Extract the [x, y] coordinate from the center of the cell holding the provided text.  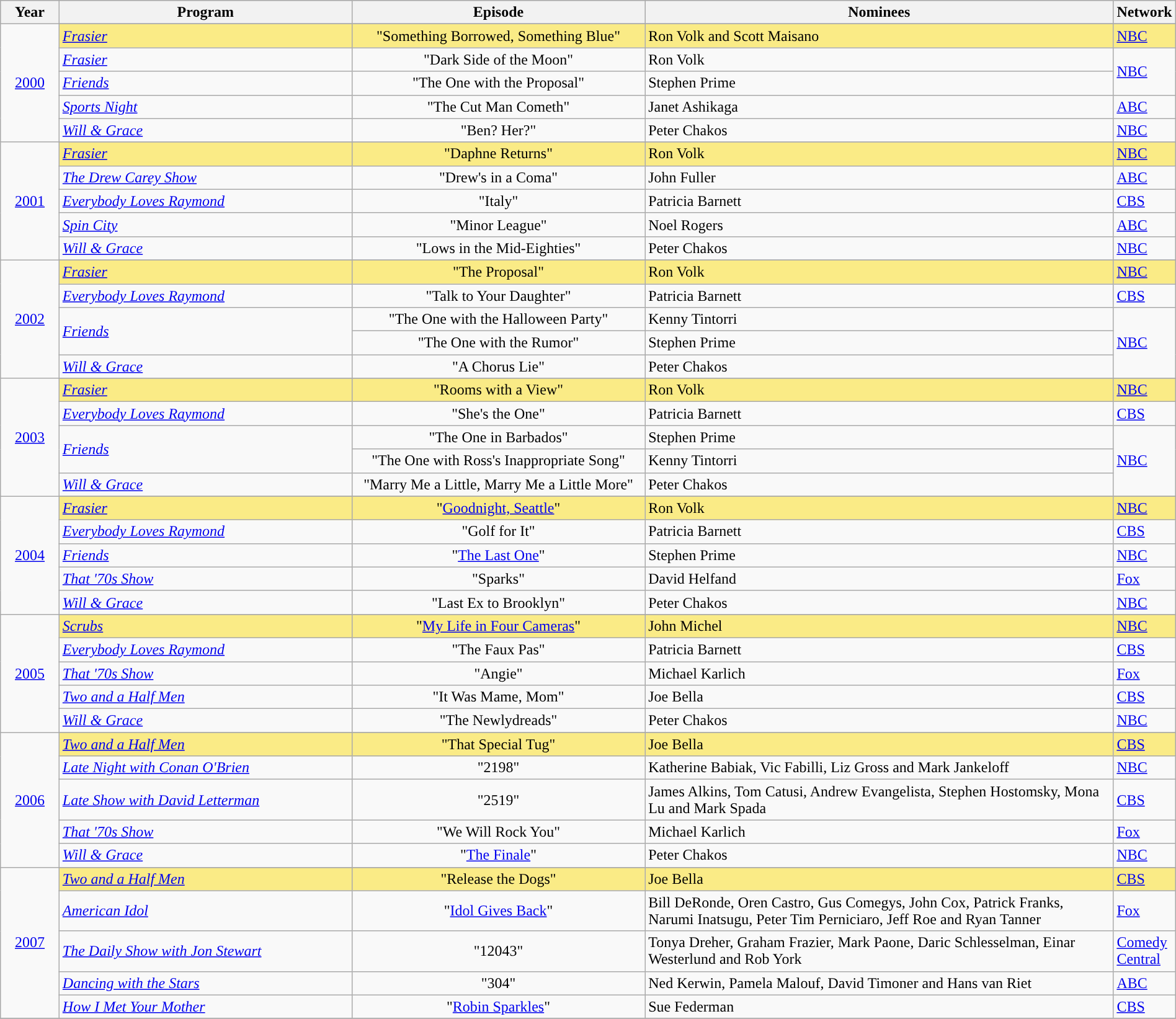
"It Was Mame, Mom" [498, 697]
2001 [30, 201]
David Helfand [880, 579]
Program [205, 12]
Spin City [205, 225]
Bill DeRonde, Oren Castro, Gus Comegys, John Cox, Patrick Franks, Narumi Inatsugu, Peter Tim Perniciaro, Jeff Roe and Ryan Tanner [880, 910]
American Idol [205, 910]
"Marry Me a Little, Marry Me a Little More" [498, 484]
"Lows in the Mid-Eighties" [498, 248]
"We Will Rock You" [498, 832]
"The Newlydreads" [498, 721]
"Something Borrowed, Something Blue" [498, 36]
2005 [30, 673]
"The One with the Halloween Party" [498, 319]
"Dark Side of the Moon" [498, 60]
Katherine Babiak, Vic Fabilli, Liz Gross and Mark Jankeloff [880, 768]
Comedy Central [1144, 951]
"Goodnight, Seattle" [498, 508]
"12043" [498, 951]
2003 [30, 437]
Janet Ashikaga [880, 107]
"The One with the Proposal" [498, 83]
"2198" [498, 768]
"Rooms with a View" [498, 390]
"2519" [498, 800]
"The Faux Pas" [498, 649]
John Fuller [880, 177]
John Michel [880, 626]
"Robin Sparkles" [498, 1007]
Dancing with the Stars [205, 983]
2006 [30, 800]
How I Met Your Mother [205, 1007]
2002 [30, 319]
"Angie" [498, 673]
"The One with Ross's Inappropriate Song" [498, 461]
2007 [30, 943]
"Italy" [498, 201]
"That Special Tug" [498, 744]
Episode [498, 12]
"The One in Barbados" [498, 437]
"The Cut Man Cometh" [498, 107]
"The Last One" [498, 555]
Ned Kerwin, Pamela Malouf, David Timoner and Hans van Riet [880, 983]
"Release the Dogs" [498, 879]
"Ben? Her?" [498, 130]
"Last Ex to Brooklyn" [498, 602]
"Minor League" [498, 225]
Late Show with David Letterman [205, 800]
Nominees [880, 12]
"304" [498, 983]
"Drew's in a Coma" [498, 177]
2004 [30, 555]
Scrubs [205, 626]
"The Finale" [498, 855]
"Idol Gives Back" [498, 910]
The Daily Show with Jon Stewart [205, 951]
Sue Federman [880, 1007]
2000 [30, 83]
"My Life in Four Cameras" [498, 626]
Sports Night [205, 107]
Noel Rogers [880, 225]
The Drew Carey Show [205, 177]
"Talk to Your Daughter" [498, 296]
"The Proposal" [498, 272]
Network [1144, 12]
"Daphne Returns" [498, 154]
Year [30, 12]
James Alkins, Tom Catusi, Andrew Evangelista, Stephen Hostomsky, Mona Lu and Mark Spada [880, 800]
"A Chorus Lie" [498, 367]
"Golf for It" [498, 532]
"She's the One" [498, 414]
Tonya Dreher, Graham Frazier, Mark Paone, Daric Schlesselman, Einar Westerlund and Rob York [880, 951]
"Sparks" [498, 579]
"The One with the Rumor" [498, 343]
Ron Volk and Scott Maisano [880, 36]
Late Night with Conan O'Brien [205, 768]
